For the text-containing cell, return its midpoint in (X, Y) coordinate format. 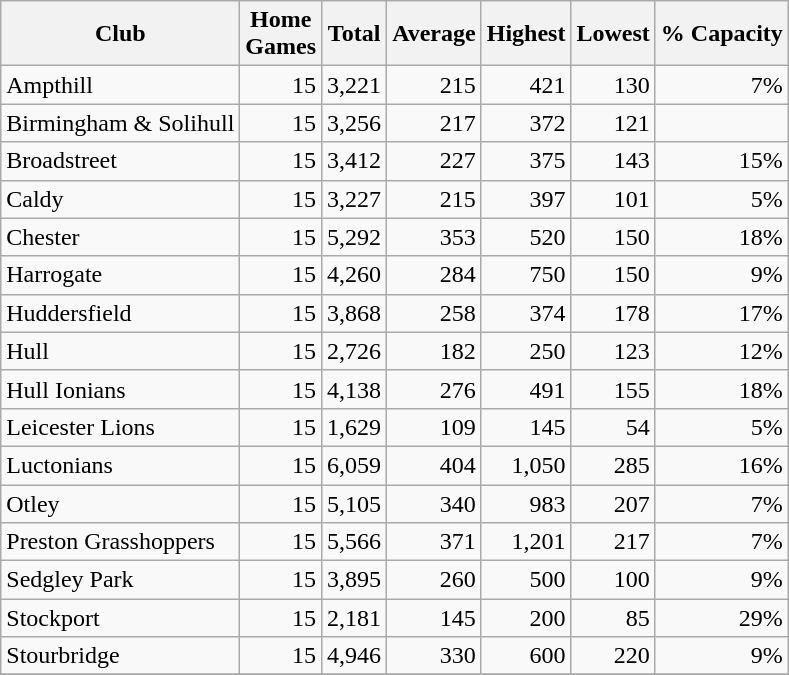
Huddersfield (120, 313)
285 (613, 465)
260 (434, 580)
123 (613, 351)
1,629 (354, 427)
16% (722, 465)
520 (526, 237)
Stourbridge (120, 656)
1,050 (526, 465)
3,895 (354, 580)
3,412 (354, 161)
182 (434, 351)
330 (434, 656)
Broadstreet (120, 161)
220 (613, 656)
207 (613, 503)
3,227 (354, 199)
155 (613, 389)
100 (613, 580)
983 (526, 503)
3,868 (354, 313)
500 (526, 580)
2,726 (354, 351)
12% (722, 351)
600 (526, 656)
Average (434, 34)
1,201 (526, 542)
4,260 (354, 275)
6,059 (354, 465)
143 (613, 161)
372 (526, 123)
Preston Grasshoppers (120, 542)
Chester (120, 237)
227 (434, 161)
750 (526, 275)
4,946 (354, 656)
Club (120, 34)
491 (526, 389)
Total (354, 34)
Hull Ionians (120, 389)
Caldy (120, 199)
54 (613, 427)
353 (434, 237)
397 (526, 199)
5,566 (354, 542)
HomeGames (281, 34)
Lowest (613, 34)
Sedgley Park (120, 580)
101 (613, 199)
258 (434, 313)
250 (526, 351)
Leicester Lions (120, 427)
Hull (120, 351)
404 (434, 465)
109 (434, 427)
17% (722, 313)
85 (613, 618)
Birmingham & Solihull (120, 123)
178 (613, 313)
Ampthill (120, 85)
15% (722, 161)
375 (526, 161)
Harrogate (120, 275)
5,105 (354, 503)
4,138 (354, 389)
2,181 (354, 618)
Stockport (120, 618)
% Capacity (722, 34)
29% (722, 618)
200 (526, 618)
5,292 (354, 237)
Luctonians (120, 465)
Otley (120, 503)
284 (434, 275)
340 (434, 503)
421 (526, 85)
371 (434, 542)
Highest (526, 34)
3,221 (354, 85)
374 (526, 313)
3,256 (354, 123)
121 (613, 123)
276 (434, 389)
130 (613, 85)
